Find where the given text appears and provide that cell's center as [X, Y] coordinate. 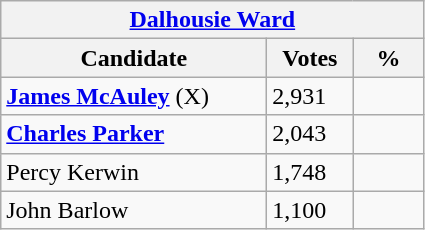
Charles Parker [134, 134]
1,100 [310, 210]
Percy Kerwin [134, 172]
Candidate [134, 58]
2,931 [310, 96]
Dalhousie Ward [212, 20]
1,748 [310, 172]
Votes [310, 58]
% [388, 58]
James McAuley (X) [134, 96]
John Barlow [134, 210]
2,043 [310, 134]
